Provide the (X, Y) coordinate of the cell's center where the given text is located.  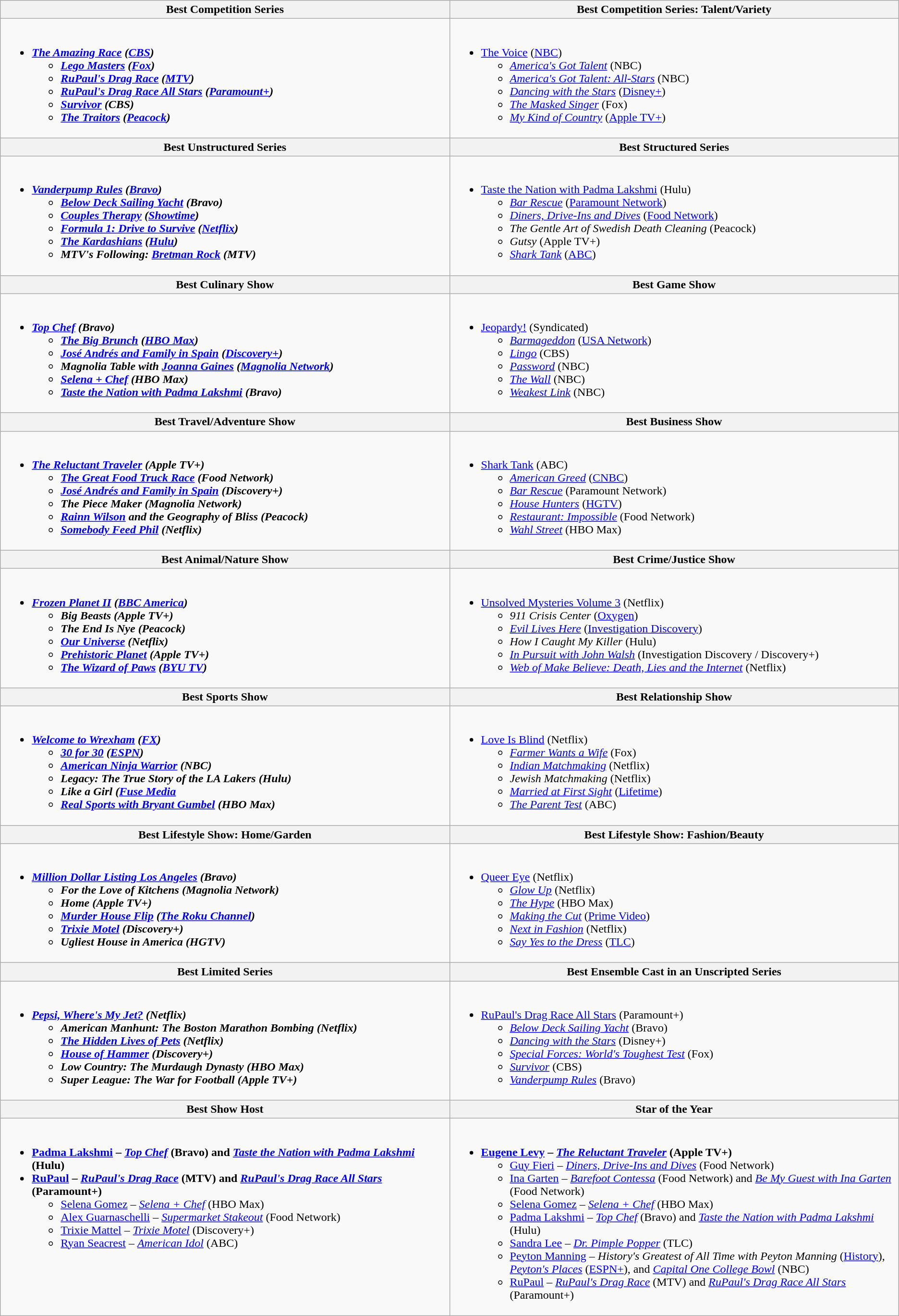
Best Business Show (674, 422)
Best Crime/Justice Show (674, 559)
Best Game Show (674, 284)
Best Structured Series (674, 147)
Best Lifestyle Show: Fashion/Beauty (674, 835)
Best Sports Show (225, 697)
Best Ensemble Cast in an Unscripted Series (674, 972)
Best Competition Series (225, 10)
Shark Tank (ABC)American Greed (CNBC)Bar Rescue (Paramount Network)House Hunters (HGTV)Restaurant: Impossible (Food Network)Wahl Street (HBO Max) (674, 491)
Best Unstructured Series (225, 147)
Best Lifestyle Show: Home/Garden (225, 835)
The Amazing Race (CBS)Lego Masters (Fox)RuPaul's Drag Race (MTV)RuPaul's Drag Race All Stars (Paramount+)Survivor (CBS)The Traitors (Peacock) (225, 78)
Best Competition Series: Talent/Variety (674, 10)
Best Limited Series (225, 972)
Best Relationship Show (674, 697)
Queer Eye (Netflix)Glow Up (Netflix)The Hype (HBO Max)Making the Cut (Prime Video)Next in Fashion (Netflix)Say Yes to the Dress (TLC) (674, 903)
Jeopardy! (Syndicated)Barmageddon (USA Network)Lingo (CBS)Password (NBC)The Wall (NBC)Weakest Link (NBC) (674, 353)
Best Animal/Nature Show (225, 559)
Best Culinary Show (225, 284)
Best Travel/Adventure Show (225, 422)
Best Show Host (225, 1109)
Star of the Year (674, 1109)
